Detect which cell encompasses the target text, then output its (x, y) center coordinate. 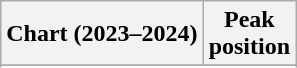
Chart (2023–2024) (102, 34)
Peakposition (249, 34)
